Determine the (X, Y) coordinate at the center of the cell enclosing the given text.  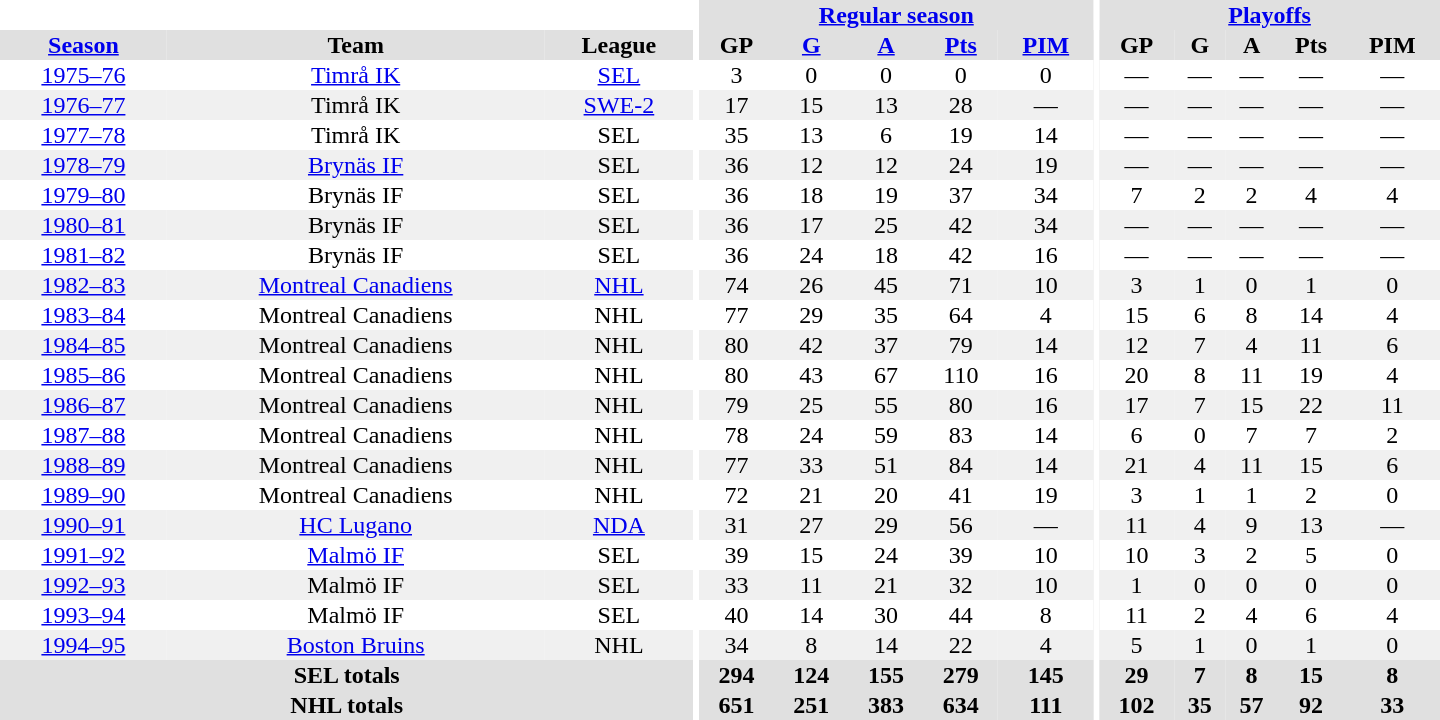
26 (812, 285)
71 (960, 285)
45 (886, 285)
102 (1136, 705)
League (618, 45)
1979–80 (84, 195)
124 (812, 675)
9 (1252, 525)
NHL totals (346, 705)
64 (960, 315)
1987–88 (84, 435)
1990–91 (84, 525)
SEL totals (346, 675)
HC Lugano (356, 525)
1983–84 (84, 315)
1984–85 (84, 345)
92 (1310, 705)
1977–78 (84, 135)
78 (736, 435)
1993–94 (84, 615)
72 (736, 495)
83 (960, 435)
56 (960, 525)
111 (1046, 705)
1989–90 (84, 495)
145 (1046, 675)
74 (736, 285)
1986–87 (84, 405)
1991–92 (84, 555)
27 (812, 525)
31 (736, 525)
Playoffs (1270, 15)
279 (960, 675)
1982–83 (84, 285)
1975–76 (84, 75)
1976–77 (84, 105)
1988–89 (84, 465)
155 (886, 675)
SWE-2 (618, 105)
1994–95 (84, 645)
1978–79 (84, 165)
Team (356, 45)
44 (960, 615)
67 (886, 375)
55 (886, 405)
Season (84, 45)
57 (1252, 705)
1985–86 (84, 375)
51 (886, 465)
383 (886, 705)
28 (960, 105)
Boston Bruins (356, 645)
294 (736, 675)
59 (886, 435)
1981–82 (84, 255)
1992–93 (84, 585)
40 (736, 615)
1980–81 (84, 225)
84 (960, 465)
32 (960, 585)
30 (886, 615)
110 (960, 375)
NDA (618, 525)
251 (812, 705)
634 (960, 705)
651 (736, 705)
43 (812, 375)
41 (960, 495)
Regular season (896, 15)
